Return [x, y] of the center of cell containing provided text 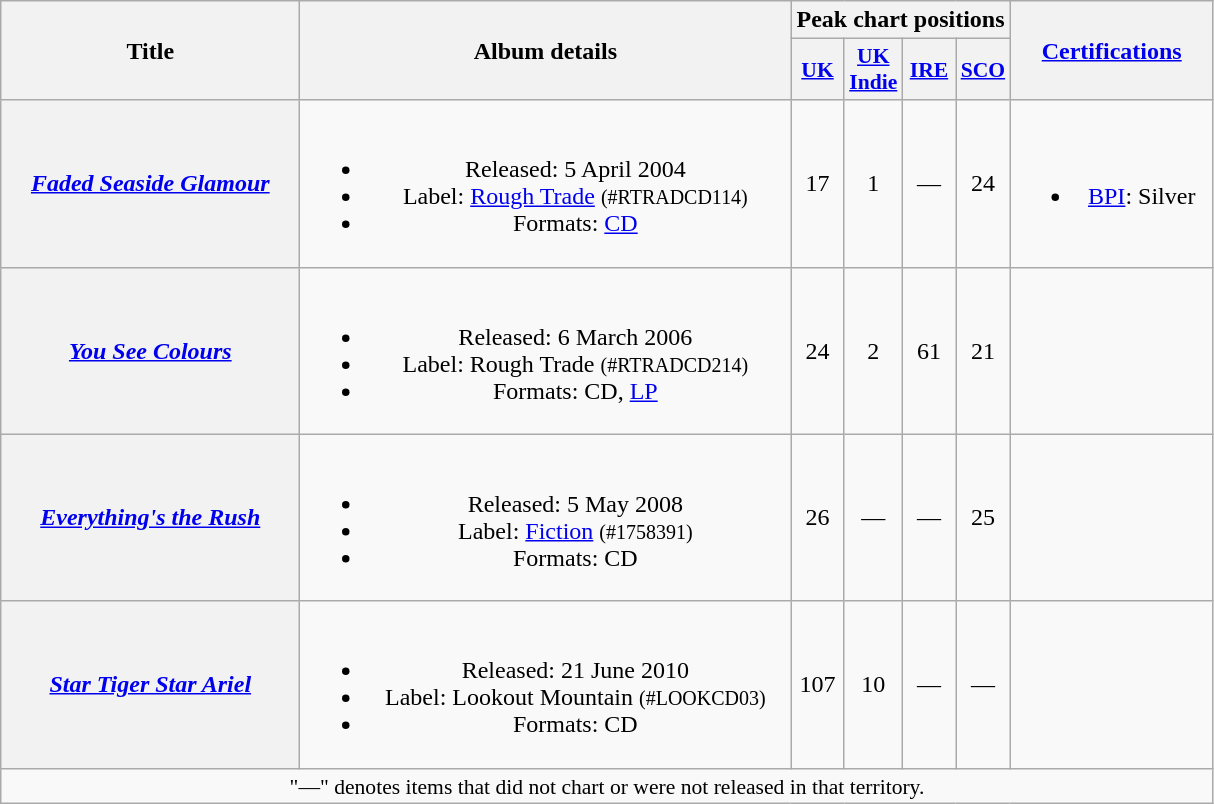
Certifications [1112, 50]
Star Tiger Star Ariel [150, 684]
Released: 5 May 2008Label: Fiction (#1758391)Formats: CD [546, 518]
26 [818, 518]
"—" denotes items that did not chart or were not released in that territory. [607, 786]
21 [984, 350]
Peak chart positions [900, 20]
UK [818, 70]
Released: 5 April 2004Label: Rough Trade (#RTRADCD114)Formats: CD [546, 184]
Everything's the Rush [150, 518]
2 [873, 350]
107 [818, 684]
UKIndie [873, 70]
17 [818, 184]
BPI: Silver [1112, 184]
Faded Seaside Glamour [150, 184]
61 [928, 350]
Title [150, 50]
You See Colours [150, 350]
10 [873, 684]
Released: 6 March 2006Label: Rough Trade (#RTRADCD214)Formats: CD, LP [546, 350]
1 [873, 184]
SCO [984, 70]
IRE [928, 70]
Album details [546, 50]
25 [984, 518]
Released: 21 June 2010Label: Lookout Mountain (#LOOKCD03)Formats: CD [546, 684]
